Provide the [x, y] coordinate of the cell's center where the given text is located.  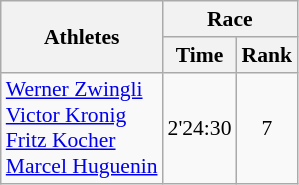
2'24:30 [200, 128]
Race [230, 19]
Rank [268, 55]
Athletes [82, 36]
7 [268, 128]
Time [200, 55]
Werner ZwingliVictor KronigFritz KocherMarcel Huguenin [82, 128]
